Extract the [X, Y] coordinate from the center of the cell holding the provided text.  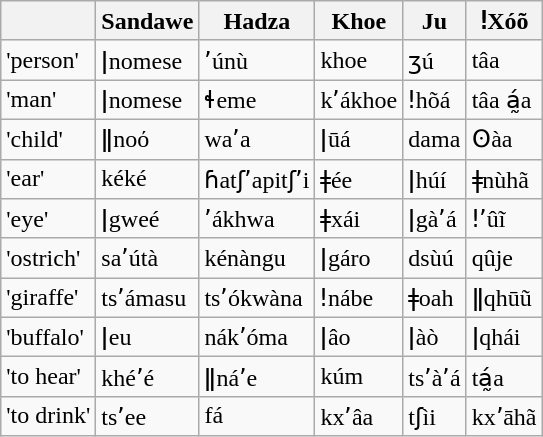
ǂée [359, 179]
kʼákhoe [359, 100]
ǁqhūũ [504, 298]
ʼákhwa [257, 219]
Hadza [257, 21]
ǀeu [148, 337]
ǀhúí [434, 179]
ǀūá [359, 139]
Khoe [359, 21]
Sandawe [148, 21]
ǂoah [434, 298]
kxʼâa [359, 416]
saʼútà [148, 258]
ʼúnù [257, 60]
'buffalo' [48, 337]
ǂxái [359, 219]
qûje [504, 258]
tʃìi [434, 416]
'man' [48, 100]
dama [434, 139]
'to hear' [48, 377]
'child' [48, 139]
ǁnáʼe [257, 377]
ǂnùhã [504, 179]
ǀgweé [148, 219]
waʼa [257, 139]
ǃXóõ [504, 21]
ɬeme [257, 100]
tá̰a [504, 377]
Ju [434, 21]
dsùú [434, 258]
kénàngu [257, 258]
'person' [48, 60]
ǃnábe [359, 298]
ǃhõá [434, 100]
ʘàa [504, 139]
nákʼóma [257, 337]
fá [257, 416]
kxʼāhã [504, 416]
tâa á̰a [504, 100]
ʒú [434, 60]
'to drink' [48, 416]
tâa [504, 60]
tsʼókwàna [257, 298]
tsʼee [148, 416]
'ear' [48, 179]
ɦatʃʼapitʃʼi [257, 179]
ǀgáro [359, 258]
tsʼámasu [148, 298]
'ostrich' [48, 258]
tsʼàʼá [434, 377]
ǀâo [359, 337]
khoe [359, 60]
'giraffe' [48, 298]
ǀgàʼá [434, 219]
ǃʼûĩ [504, 219]
khéʼé [148, 377]
'eye' [48, 219]
ǀàò [434, 337]
kúm [359, 377]
ǁnoό [148, 139]
ǀqhái [504, 337]
kéké [148, 179]
